Detect which cell encompasses the target text, then output its [x, y] center coordinate. 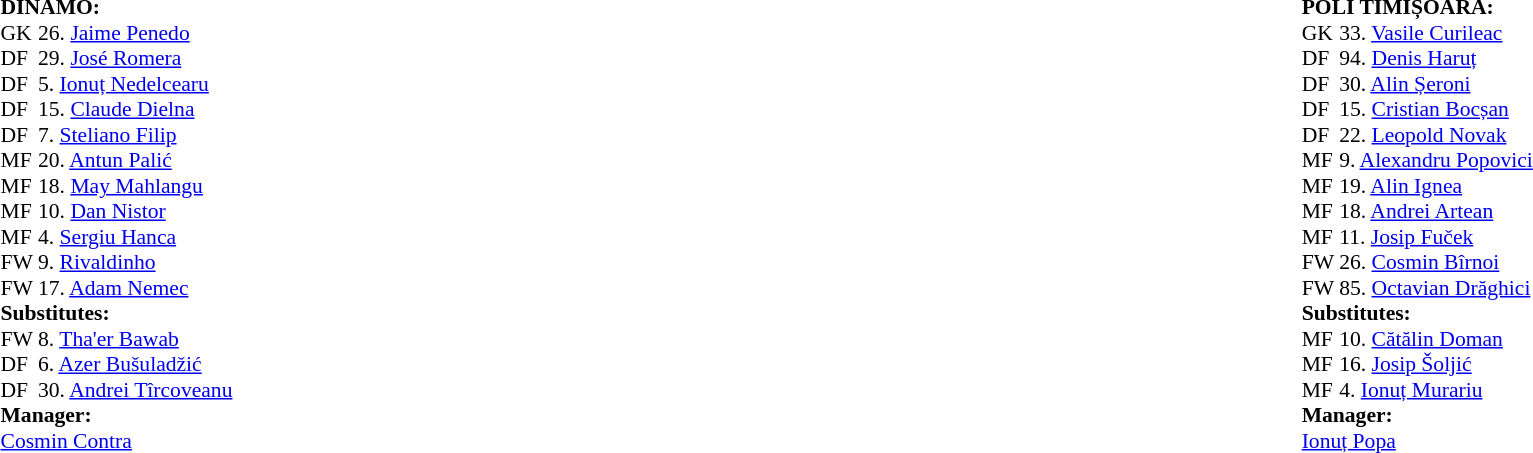
29. José Romera [135, 59]
7. Steliano Filip [135, 135]
33. Vasile Curileac [1436, 33]
10. Cătălin Doman [1436, 339]
5. Ionuț Nedelcearu [135, 84]
4. Ionuț Murariu [1436, 390]
22. Leopold Novak [1436, 135]
9. Rivaldinho [135, 263]
15. Cristian Bocșan [1436, 109]
11. Josip Fuček [1436, 237]
6. Azer Bušuladžić [135, 365]
19. Alin Ignea [1436, 186]
94. Denis Haruț [1436, 59]
30. Alin Șeroni [1436, 84]
18. May Mahlangu [135, 186]
15. Claude Dielna [135, 109]
26. Jaime Penedo [135, 33]
4. Sergiu Hanca [135, 237]
16. Josip Šoljić [1436, 365]
20. Antun Palić [135, 161]
10. Dan Nistor [135, 211]
26. Cosmin Bîrnoi [1436, 263]
9. Alexandru Popovici [1436, 161]
18. Andrei Artean [1436, 211]
8. Tha'er Bawab [135, 339]
85. Octavian Drăghici [1436, 288]
30. Andrei Tîrcoveanu [135, 390]
17. Adam Nemec [135, 288]
